Identify which cell holds the provided text, then report its (X, Y) central coordinate. 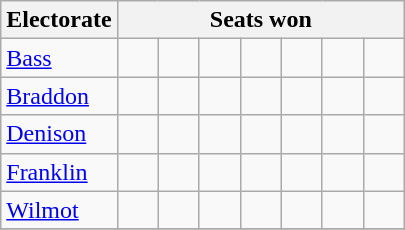
Franklin (59, 172)
Braddon (59, 96)
Denison (59, 134)
Wilmot (59, 210)
Seats won (260, 20)
Electorate (59, 20)
Bass (59, 58)
